From the cell containing the given text, extract its center point as [X, Y] coordinate. 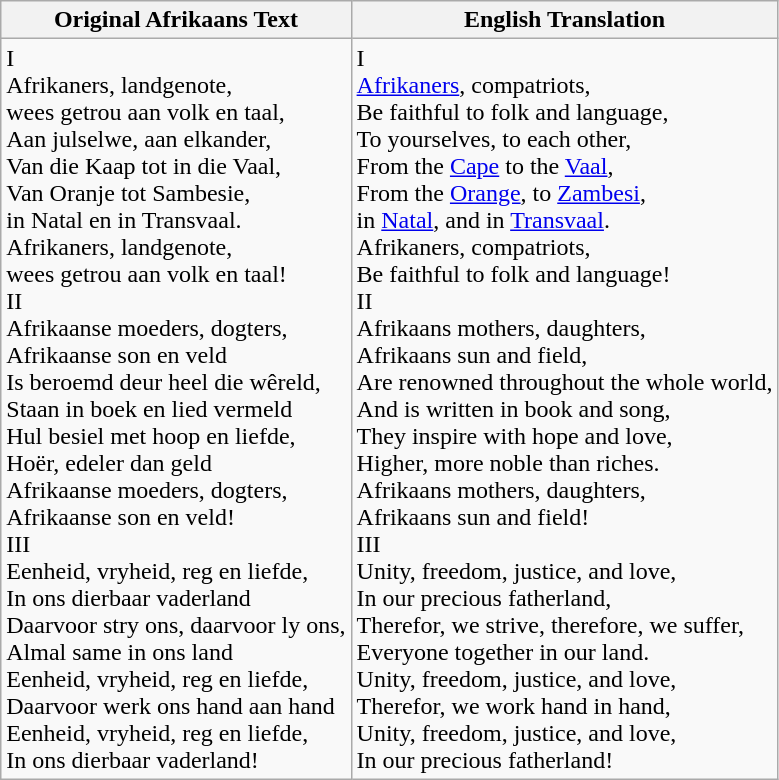
English Translation [564, 20]
Original Afrikaans Text [176, 20]
